Identify which cell holds the provided text, then report its [X, Y] central coordinate. 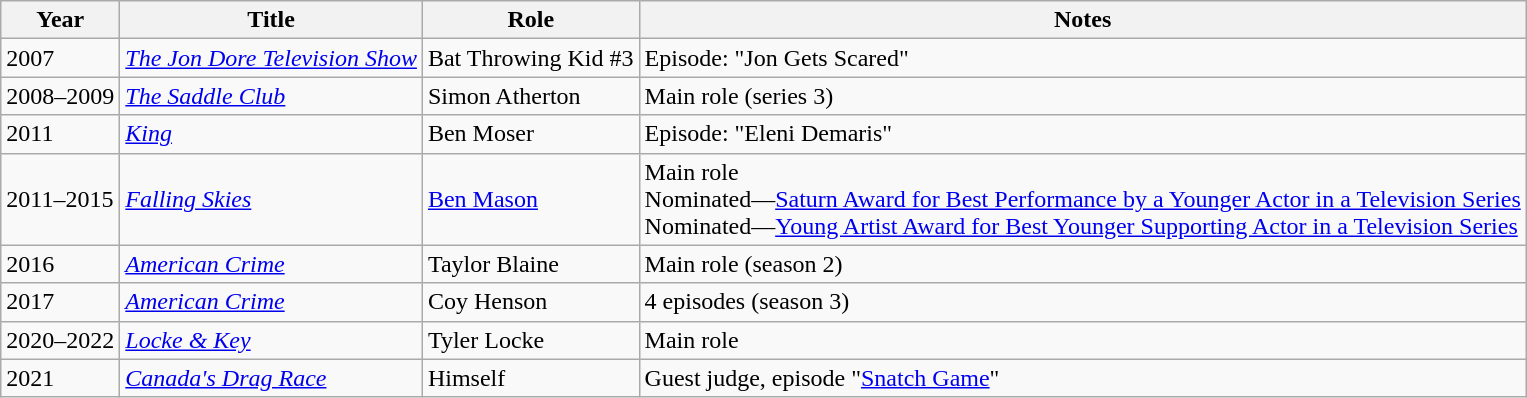
2011 [60, 134]
Main role (series 3) [1082, 96]
2007 [60, 58]
2017 [60, 302]
Tyler Locke [530, 340]
Taylor Blaine [530, 264]
2008–2009 [60, 96]
Main role (season 2) [1082, 264]
Canada's Drag Race [272, 378]
Coy Henson [530, 302]
Episode: "Jon Gets Scared" [1082, 58]
Locke & Key [272, 340]
Falling Skies [272, 199]
Main role [1082, 340]
The Saddle Club [272, 96]
Role [530, 20]
King [272, 134]
2020–2022 [60, 340]
4 episodes (season 3) [1082, 302]
Simon Atherton [530, 96]
Guest judge, episode "Snatch Game" [1082, 378]
Bat Throwing Kid #3 [530, 58]
Himself [530, 378]
Year [60, 20]
2021 [60, 378]
Title [272, 20]
Notes [1082, 20]
Episode: "Eleni Demaris" [1082, 134]
Ben Moser [530, 134]
2011–2015 [60, 199]
Ben Mason [530, 199]
2016 [60, 264]
The Jon Dore Television Show [272, 58]
